Locate the cell with the specified text and output its (x, y) center coordinate. 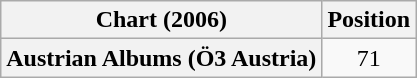
Chart (2006) (162, 20)
Position (369, 20)
71 (369, 58)
Austrian Albums (Ö3 Austria) (162, 58)
